Search for the cell housing the specified text and yield its (X, Y) center coordinate. 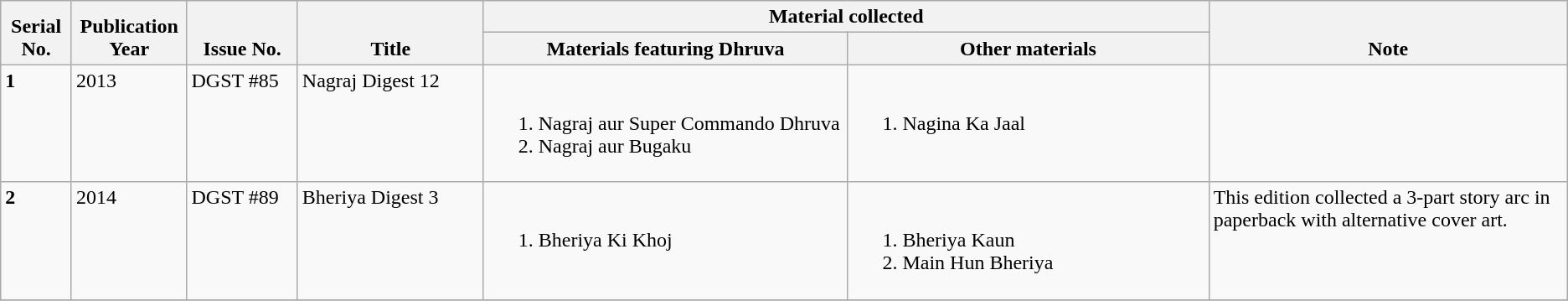
Material collected (846, 17)
Bheriya KaunMain Hun Bheriya (1029, 241)
Note (1388, 33)
2 (37, 241)
Nagraj Digest 12 (390, 123)
Publication Year (129, 33)
Bheriya Digest 3 (390, 241)
This edition collected a 3-part story arc in paperback with alternative cover art. (1388, 241)
Serial No. (37, 33)
1 (37, 123)
Title (390, 33)
Nagraj aur Super Commando DhruvaNagraj aur Bugaku (665, 123)
Bheriya Ki Khoj (665, 241)
Nagina Ka Jaal (1029, 123)
2014 (129, 241)
DGST #85 (242, 123)
DGST #89 (242, 241)
Other materials (1029, 49)
Materials featuring Dhruva (665, 49)
Issue No. (242, 33)
2013 (129, 123)
